Locate the cell with the specified text and output its [x, y] center coordinate. 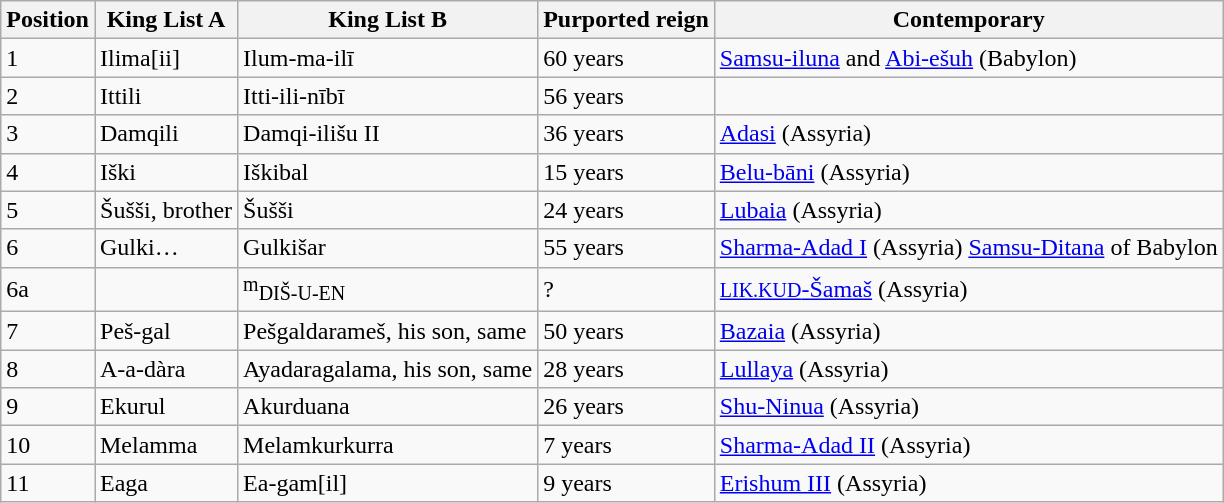
Sharma-Adad I (Assyria) Samsu-Ditana of Babylon [968, 248]
36 years [626, 134]
Position [48, 20]
15 years [626, 172]
Ea-gam[il] [388, 483]
Ilima[ii] [166, 58]
Pešgaldarameš, his son, same [388, 331]
4 [48, 172]
Gulkišar [388, 248]
3 [48, 134]
? [626, 290]
60 years [626, 58]
A-a-dàra [166, 369]
56 years [626, 96]
Peš-gal [166, 331]
28 years [626, 369]
9 years [626, 483]
6a [48, 290]
2 [48, 96]
6 [48, 248]
Šušši [388, 210]
Ekurul [166, 407]
King List B [388, 20]
Damqili [166, 134]
7 years [626, 445]
8 [48, 369]
9 [48, 407]
Samsu-iluna and Abi-ešuh (Babylon) [968, 58]
Iškibal [388, 172]
7 [48, 331]
10 [48, 445]
Ayadaragalama, his son, same [388, 369]
LIK.KUD-Šamaš (Assyria) [968, 290]
Lubaia (Assyria) [968, 210]
Belu-bāni (Assyria) [968, 172]
Ittili [166, 96]
Damqi-ilišu II [388, 134]
Akurduana [388, 407]
1 [48, 58]
Bazaia (Assyria) [968, 331]
Ilum-ma-ilī [388, 58]
Erishum III (Assyria) [968, 483]
11 [48, 483]
King List A [166, 20]
Melamma [166, 445]
Eaga [166, 483]
50 years [626, 331]
Iški [166, 172]
Lullaya (Assyria) [968, 369]
Shu-Ninua (Assyria) [968, 407]
Contemporary [968, 20]
55 years [626, 248]
Itti-ili-nībī [388, 96]
Sharma-Adad II (Assyria) [968, 445]
Purported reign [626, 20]
24 years [626, 210]
Gulki… [166, 248]
Melamkurkurra [388, 445]
26 years [626, 407]
Šušši, brother [166, 210]
Adasi (Assyria) [968, 134]
5 [48, 210]
mDIŠ-U-EN [388, 290]
